Capture the cell that displays the provided text and extract its [x, y] central coordinate. 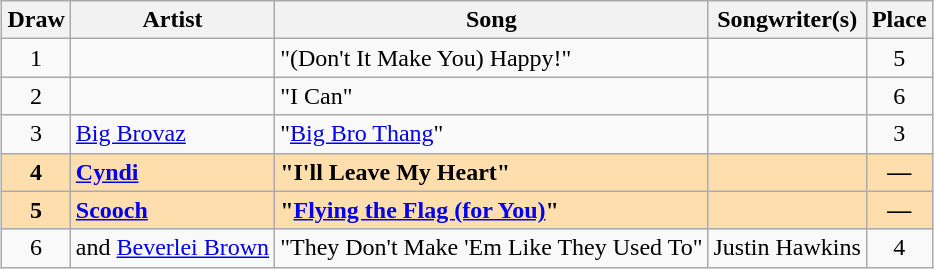
"I'll Leave My Heart" [492, 172]
"Flying the Flag (for You)" [492, 210]
and Beverlei Brown [172, 248]
1 [36, 58]
Place [899, 20]
Songwriter(s) [787, 20]
Justin Hawkins [787, 248]
"They Don't Make 'Em Like They Used To" [492, 248]
Cyndi [172, 172]
Big Brovaz [172, 134]
2 [36, 96]
Artist [172, 20]
Scooch [172, 210]
"I Can" [492, 96]
"Big Bro Thang" [492, 134]
Song [492, 20]
"(Don't It Make You) Happy!" [492, 58]
Draw [36, 20]
